Pinpoint the cell where the given text exists, returning its [x, y] midpoint coordinate. 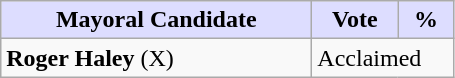
% [426, 20]
Mayoral Candidate [156, 20]
Roger Haley (X) [156, 58]
Acclaimed [383, 58]
Vote [355, 20]
